Capture the cell that displays the provided text and extract its [X, Y] central coordinate. 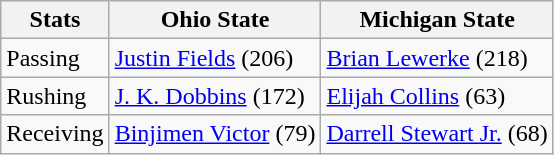
Justin Fields (206) [215, 58]
J. K. Dobbins (172) [215, 96]
Binjimen Victor (79) [215, 134]
Receiving [55, 134]
Stats [55, 20]
Rushing [55, 96]
Ohio State [215, 20]
Passing [55, 58]
Brian Lewerke (218) [437, 58]
Elijah Collins (63) [437, 96]
Michigan State [437, 20]
Darrell Stewart Jr. (68) [437, 134]
